Return [x, y] of the center of cell containing provided text 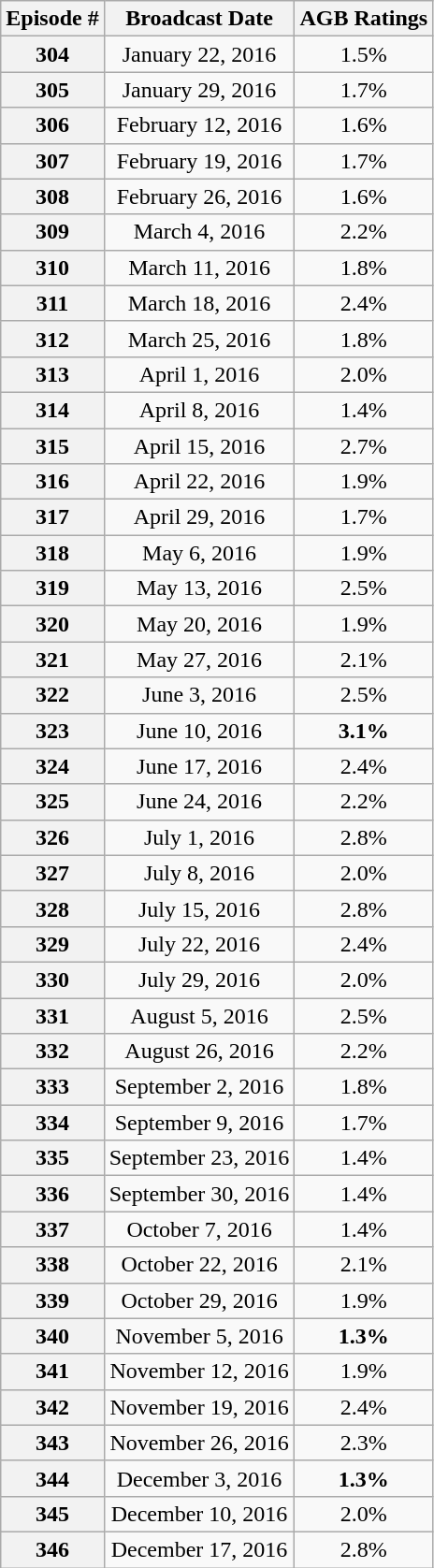
313 [52, 374]
312 [52, 339]
317 [52, 517]
342 [52, 1407]
338 [52, 1265]
304 [52, 54]
308 [52, 196]
323 [52, 731]
319 [52, 588]
August 26, 2016 [199, 1052]
321 [52, 660]
July 29, 2016 [199, 980]
346 [52, 1549]
December 10, 2016 [199, 1514]
332 [52, 1052]
2.7% [364, 446]
329 [52, 944]
333 [52, 1087]
March 25, 2016 [199, 339]
3.1% [364, 731]
September 30, 2016 [199, 1194]
309 [52, 232]
October 22, 2016 [199, 1265]
March 4, 2016 [199, 232]
337 [52, 1229]
318 [52, 553]
326 [52, 837]
February 19, 2016 [199, 161]
June 10, 2016 [199, 731]
November 5, 2016 [199, 1336]
306 [52, 125]
341 [52, 1372]
324 [52, 766]
315 [52, 446]
October 7, 2016 [199, 1229]
November 26, 2016 [199, 1443]
February 12, 2016 [199, 125]
May 6, 2016 [199, 553]
336 [52, 1194]
September 23, 2016 [199, 1158]
305 [52, 90]
339 [52, 1300]
January 29, 2016 [199, 90]
325 [52, 802]
320 [52, 624]
322 [52, 695]
July 22, 2016 [199, 944]
328 [52, 908]
Broadcast Date [199, 19]
March 11, 2016 [199, 268]
June 24, 2016 [199, 802]
December 3, 2016 [199, 1478]
May 20, 2016 [199, 624]
July 1, 2016 [199, 837]
314 [52, 410]
AGB Ratings [364, 19]
331 [52, 1015]
November 12, 2016 [199, 1372]
July 8, 2016 [199, 873]
2.3% [364, 1443]
334 [52, 1123]
340 [52, 1336]
March 18, 2016 [199, 303]
May 13, 2016 [199, 588]
April 22, 2016 [199, 482]
January 22, 2016 [199, 54]
September 2, 2016 [199, 1087]
April 29, 2016 [199, 517]
307 [52, 161]
April 1, 2016 [199, 374]
316 [52, 482]
December 17, 2016 [199, 1549]
October 29, 2016 [199, 1300]
November 19, 2016 [199, 1407]
June 3, 2016 [199, 695]
344 [52, 1478]
September 9, 2016 [199, 1123]
April 15, 2016 [199, 446]
335 [52, 1158]
327 [52, 873]
310 [52, 268]
343 [52, 1443]
330 [52, 980]
1.5% [364, 54]
July 15, 2016 [199, 908]
June 17, 2016 [199, 766]
345 [52, 1514]
Episode # [52, 19]
April 8, 2016 [199, 410]
311 [52, 303]
May 27, 2016 [199, 660]
August 5, 2016 [199, 1015]
February 26, 2016 [199, 196]
